Identify which cell holds the provided text, then report its [x, y] central coordinate. 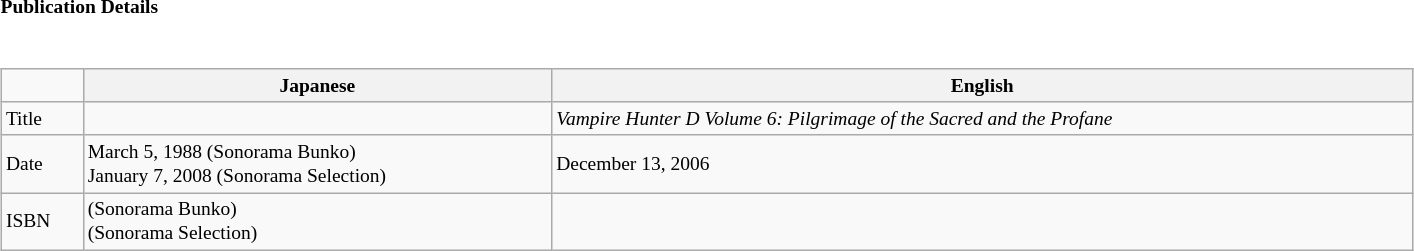
Vampire Hunter D Volume 6: Pilgrimage of the Sacred and the Profane [982, 118]
Title [42, 118]
Japanese [318, 86]
ISBN [42, 222]
(Sonorama Bunko) (Sonorama Selection) [318, 222]
December 13, 2006 [982, 164]
Date [42, 164]
March 5, 1988 (Sonorama Bunko)January 7, 2008 (Sonorama Selection) [318, 164]
English [982, 86]
